Return (X, Y) of the center of cell containing provided text 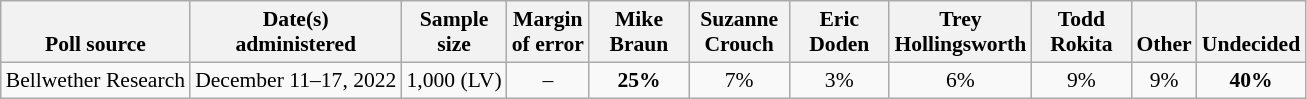
Undecided (1251, 32)
Other (1164, 32)
1,000 (LV) (454, 80)
6% (960, 80)
Poll source (96, 32)
ToddRokita (1081, 32)
3% (839, 80)
MikeBraun (639, 32)
EricDoden (839, 32)
25% (639, 80)
Marginof error (548, 32)
SuzanneCrouch (739, 32)
– (548, 80)
TreyHollingsworth (960, 32)
Date(s)administered (296, 32)
December 11–17, 2022 (296, 80)
40% (1251, 80)
7% (739, 80)
Bellwether Research (96, 80)
Samplesize (454, 32)
